Detect which cell encompasses the target text, then output its (X, Y) center coordinate. 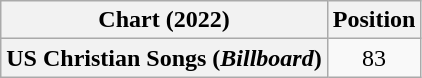
83 (374, 58)
US Christian Songs (Billboard) (164, 58)
Position (374, 20)
Chart (2022) (164, 20)
